Identify which cell holds the provided text, then report its [X, Y] central coordinate. 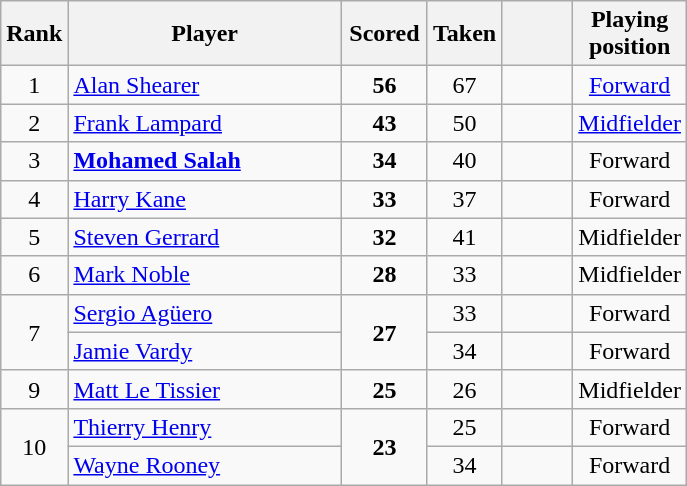
41 [464, 237]
Thierry Henry [205, 427]
Jamie Vardy [205, 351]
9 [34, 389]
37 [464, 199]
Mark Noble [205, 275]
Steven Gerrard [205, 237]
4 [34, 199]
10 [34, 446]
Sergio Agüero [205, 313]
5 [34, 237]
40 [464, 161]
Mohamed Salah [205, 161]
Taken [464, 34]
56 [384, 85]
Wayne Rooney [205, 465]
Rank [34, 34]
23 [384, 446]
Scored [384, 34]
1 [34, 85]
Matt Le Tissier [205, 389]
43 [384, 123]
Player [205, 34]
32 [384, 237]
7 [34, 332]
26 [464, 389]
Frank Lampard [205, 123]
27 [384, 332]
Alan Shearer [205, 85]
6 [34, 275]
28 [384, 275]
Harry Kane [205, 199]
67 [464, 85]
3 [34, 161]
Playing position [630, 34]
50 [464, 123]
2 [34, 123]
